Detect which cell encompasses the target text, then output its (X, Y) center coordinate. 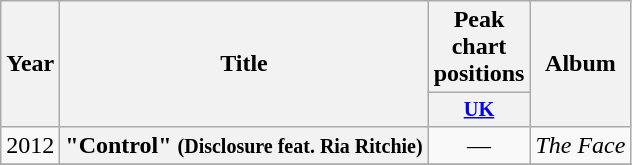
— (479, 145)
Album (580, 64)
The Face (580, 145)
"Control" (Disclosure feat. Ria Ritchie) (244, 145)
UK (479, 110)
2012 (30, 145)
Title (244, 64)
Year (30, 64)
Peak chart positions (479, 47)
